For the text-containing cell, return its midpoint in [x, y] coordinate format. 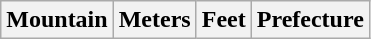
Mountain [57, 20]
Meters [154, 20]
Feet [224, 20]
Prefecture [310, 20]
